Provide the [X, Y] coordinate of the cell's center where the given text is located.  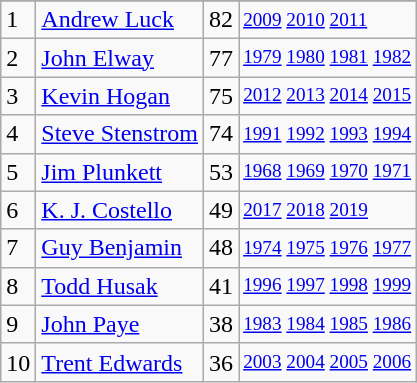
1968 1969 1970 1971 [328, 172]
Todd Husak [120, 286]
9 [18, 324]
8 [18, 286]
K. J. Costello [120, 210]
6 [18, 210]
Jim Plunkett [120, 172]
2003 2004 2005 2006 [328, 362]
5 [18, 172]
3 [18, 96]
1974 1975 1976 1977 [328, 248]
Guy Benjamin [120, 248]
2 [18, 58]
49 [222, 210]
2012 2013 2014 2015 [328, 96]
82 [222, 20]
53 [222, 172]
Steve Stenstrom [120, 134]
John Elway [120, 58]
2017 2018 2019 [328, 210]
1983 1984 1985 1986 [328, 324]
Trent Edwards [120, 362]
1996 1997 1998 1999 [328, 286]
75 [222, 96]
Kevin Hogan [120, 96]
41 [222, 286]
1979 1980 1981 1982 [328, 58]
1 [18, 20]
10 [18, 362]
74 [222, 134]
36 [222, 362]
48 [222, 248]
Andrew Luck [120, 20]
2009 2010 2011 [328, 20]
77 [222, 58]
4 [18, 134]
7 [18, 248]
1991 1992 1993 1994 [328, 134]
John Paye [120, 324]
38 [222, 324]
